For the text-containing cell, return its midpoint in [x, y] coordinate format. 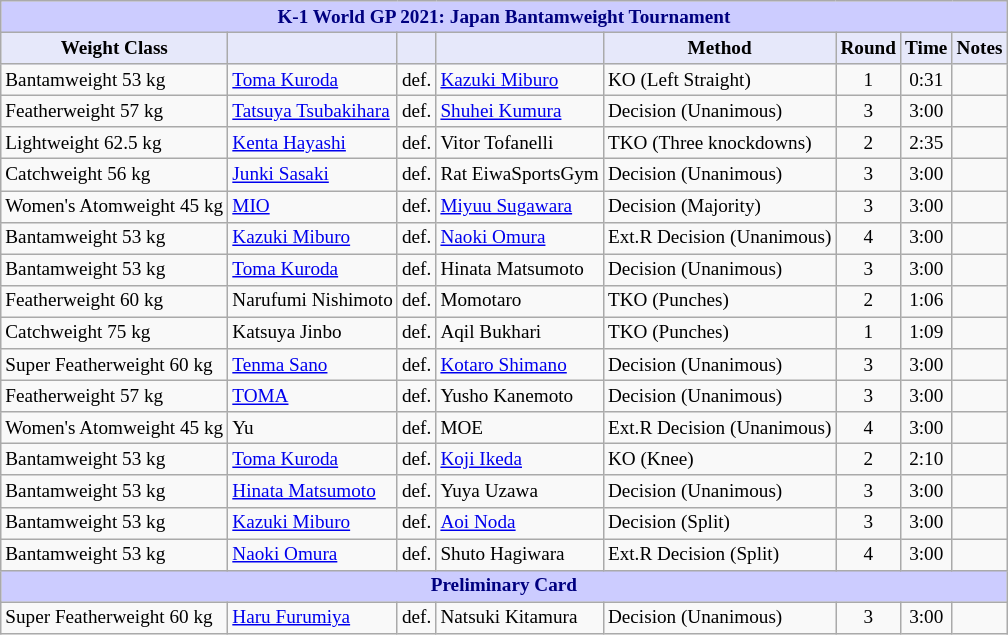
K-1 World GP 2021: Japan Bantamweight Tournament [504, 17]
Shuhei Kumura [520, 111]
Round [868, 48]
Junki Sasaki [313, 175]
Notes [980, 48]
Catchweight 56 kg [114, 175]
Decision (Split) [720, 523]
2:10 [926, 460]
Vitor Tofanelli [520, 143]
Aoi Noda [520, 523]
Tatsuya Tsubakihara [313, 111]
Haru Furumiya [313, 618]
Preliminary Card [504, 586]
Yusho Kanemoto [520, 396]
Ext.R Decision (Split) [720, 554]
MOE [520, 428]
Shuto Hagiwara [520, 554]
Narufumi Nishimoto [313, 301]
MIO [313, 206]
Weight Class [114, 48]
Momotaro [520, 301]
KO (Left Straight) [720, 80]
Aqil Bukhari [520, 333]
0:31 [926, 80]
Featherweight 60 kg [114, 301]
Yuya Uzawa [520, 491]
Kenta Hayashi [313, 143]
KO (Knee) [720, 460]
2:35 [926, 143]
Rat EiwaSportsGym [520, 175]
Koji Ikeda [520, 460]
TOMA [313, 396]
Natsuki Kitamura [520, 618]
Miyuu Sugawara [520, 206]
Kotaro Shimano [520, 365]
1:06 [926, 301]
Time [926, 48]
Lightweight 62.5 kg [114, 143]
Decision (Majority) [720, 206]
Tenma Sano [313, 365]
Method [720, 48]
TKO (Three knockdowns) [720, 143]
1:09 [926, 333]
Katsuya Jinbo [313, 333]
Yu [313, 428]
Catchweight 75 kg [114, 333]
